Return (x, y) of the center of cell containing provided text 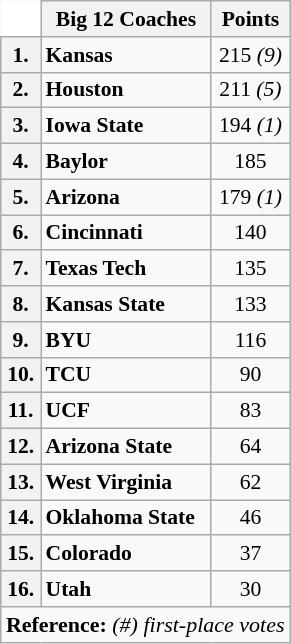
135 (250, 269)
194 (1) (250, 126)
83 (250, 411)
16. (21, 589)
15. (21, 554)
Utah (126, 589)
Kansas (126, 55)
185 (250, 162)
Arizona (126, 197)
46 (250, 518)
Reference: (#) first-place votes (146, 625)
West Virginia (126, 482)
140 (250, 233)
7. (21, 269)
Baylor (126, 162)
TCU (126, 375)
Houston (126, 90)
4. (21, 162)
62 (250, 482)
11. (21, 411)
116 (250, 340)
Texas Tech (126, 269)
12. (21, 447)
8. (21, 304)
179 (1) (250, 197)
5. (21, 197)
Points (250, 19)
133 (250, 304)
13. (21, 482)
Big 12 Coaches (126, 19)
37 (250, 554)
9. (21, 340)
2. (21, 90)
Cincinnati (126, 233)
Kansas State (126, 304)
UCF (126, 411)
6. (21, 233)
3. (21, 126)
90 (250, 375)
Oklahoma State (126, 518)
Colorado (126, 554)
30 (250, 589)
1. (21, 55)
14. (21, 518)
Iowa State (126, 126)
BYU (126, 340)
Arizona State (126, 447)
211 (5) (250, 90)
215 (9) (250, 55)
64 (250, 447)
10. (21, 375)
